Search for the cell housing the specified text and yield its [X, Y] center coordinate. 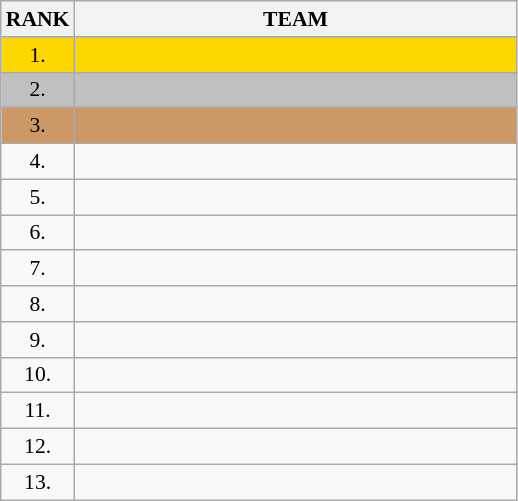
7. [38, 269]
6. [38, 233]
9. [38, 340]
3. [38, 126]
11. [38, 411]
10. [38, 375]
13. [38, 482]
4. [38, 162]
1. [38, 55]
TEAM [295, 19]
2. [38, 90]
RANK [38, 19]
8. [38, 304]
5. [38, 197]
12. [38, 447]
